Scan for the cell matching the given text and deliver its [X, Y] coordinate at center. 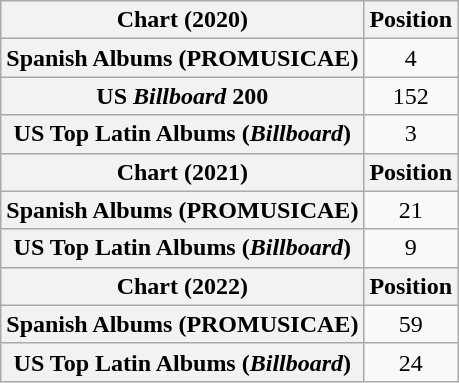
Chart (2022) [182, 286]
152 [411, 96]
4 [411, 58]
Chart (2021) [182, 172]
21 [411, 210]
US Billboard 200 [182, 96]
Chart (2020) [182, 20]
3 [411, 134]
24 [411, 362]
59 [411, 324]
9 [411, 248]
